From the cell containing the given text, extract its center point as (x, y) coordinate. 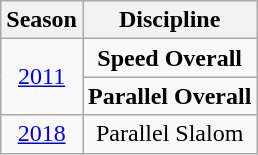
Parallel Overall (169, 96)
Parallel Slalom (169, 134)
Discipline (169, 20)
Season (42, 20)
2018 (42, 134)
2011 (42, 77)
Speed Overall (169, 58)
